Return the (x, y) coordinate for the center point of the cell that contains the specified text.  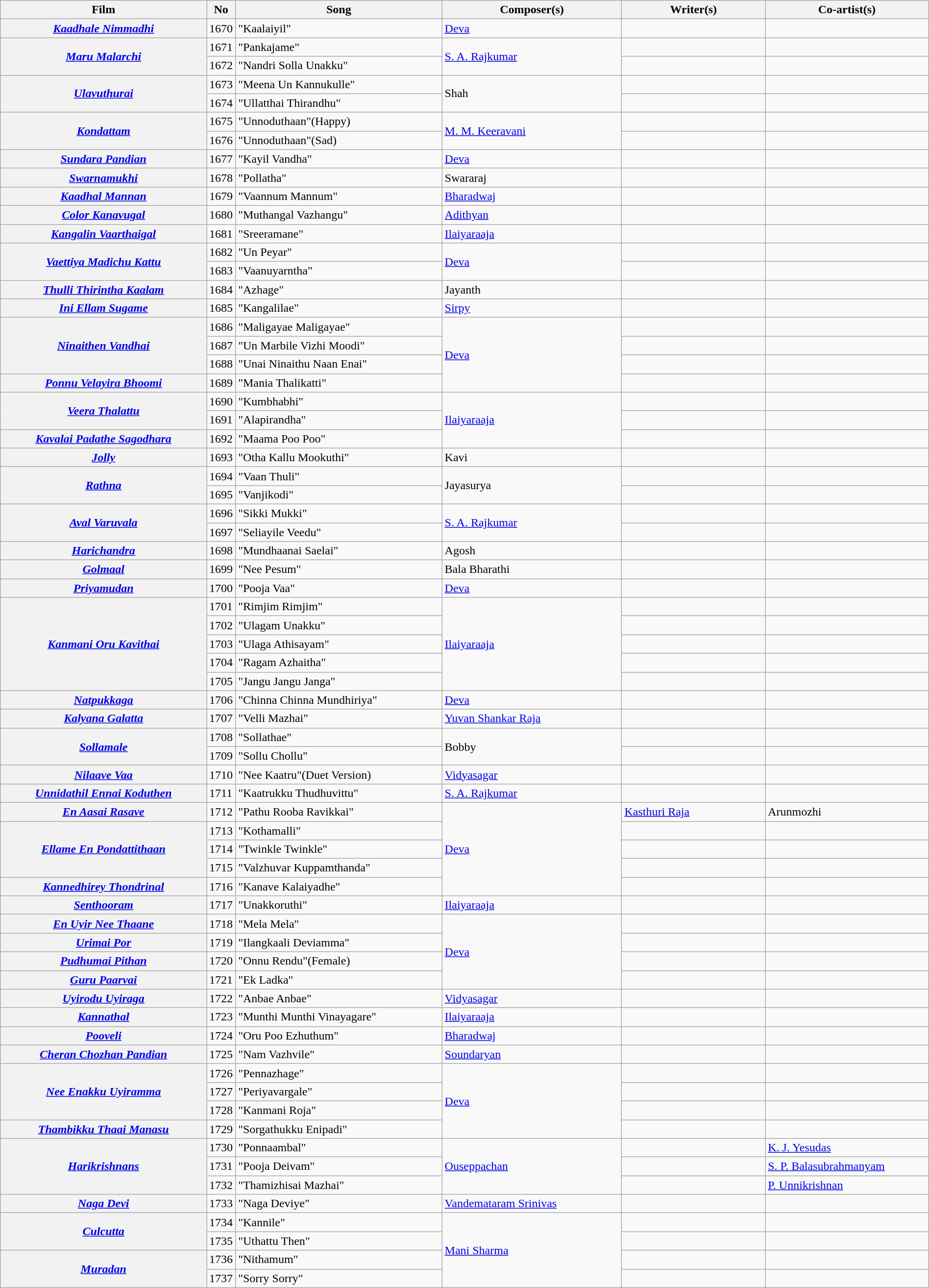
Swarnamukhi (104, 177)
Bobby (532, 746)
P. Unnikrishnan (847, 1185)
"Naga Deviye" (339, 1204)
1714 (221, 849)
Golmaal (104, 570)
"Sorgathukku Enipadi" (339, 1129)
1709 (221, 756)
"Pennazhage" (339, 1073)
"Pooja Deivam" (339, 1166)
Nee Enakku Uyiramma (104, 1091)
1733 (221, 1204)
1679 (221, 196)
"Meena Un Kannukulle" (339, 84)
Writer(s) (694, 10)
Unnidathil Ennai Koduthen (104, 793)
"Sollathae" (339, 737)
Senthooram (104, 905)
1684 (221, 290)
Harikrishnans (104, 1166)
1708 (221, 737)
Song (339, 10)
1706 (221, 700)
1704 (221, 663)
Mani Sharma (532, 1250)
Film (104, 10)
1713 (221, 831)
Muradan (104, 1269)
"Un Marbile Vizhi Moodi" (339, 346)
"Sorry Sorry" (339, 1278)
Kangalin Vaarthaigal (104, 234)
Kavalai Padathe Sagodhara (104, 439)
"Nandri Solla Unakku" (339, 66)
1721 (221, 980)
1678 (221, 177)
1689 (221, 383)
Kannathal (104, 1017)
"Kanave Kalaiyadhe" (339, 887)
1736 (221, 1260)
1676 (221, 140)
"Vanjikodi" (339, 495)
"Ilangkaali Deviamma" (339, 942)
1710 (221, 774)
1672 (221, 66)
1729 (221, 1129)
1698 (221, 551)
1701 (221, 607)
"Kannile" (339, 1222)
1673 (221, 84)
1727 (221, 1091)
Vandemataram Srinivas (532, 1204)
1696 (221, 513)
Uyirodu Uyiraga (104, 998)
"Valzhuvar Kuppamthanda" (339, 868)
"Maligayae Maligayae" (339, 327)
"Thamizhisai Mazhai" (339, 1185)
1677 (221, 159)
1711 (221, 793)
1722 (221, 998)
Nilaave Vaa (104, 774)
Harichandra (104, 551)
1712 (221, 812)
"Vaannum Mannum" (339, 196)
Sollamale (104, 746)
Vaettiya Madichu Kattu (104, 262)
"Ragam Azhaitha" (339, 663)
"Mundhaanai Saelai" (339, 551)
1730 (221, 1148)
Color Kanavugal (104, 215)
"Un Peyar" (339, 252)
Soundaryan (532, 1054)
Guru Paarvai (104, 980)
M. M. Keeravani (532, 131)
1707 (221, 718)
1720 (221, 961)
Natpukkaga (104, 700)
"Vaanuyarntha" (339, 271)
1694 (221, 476)
1705 (221, 681)
1728 (221, 1110)
Kaadhal Mannan (104, 196)
Sundara Pandian (104, 159)
"Jangu Jangu Janga" (339, 681)
Cheran Chozhan Pandian (104, 1054)
1737 (221, 1278)
1691 (221, 420)
1674 (221, 103)
"Ek Ladka" (339, 980)
Kalyana Galatta (104, 718)
1703 (221, 644)
"Kothamalli" (339, 831)
1688 (221, 364)
Composer(s) (532, 10)
"Pathu Rooba Ravikkai" (339, 812)
Shah (532, 94)
Thambikku Thaai Manasu (104, 1129)
"Velli Mazhai" (339, 718)
"Nam Vazhvile" (339, 1054)
Ulavuthurai (104, 94)
Culcutta (104, 1232)
1719 (221, 942)
"Rimjim Rimjim" (339, 607)
1717 (221, 905)
Kannedhirey Thondrinal (104, 887)
Arunmozhi (847, 812)
1700 (221, 588)
Sirpy (532, 308)
"Kayil Vandha" (339, 159)
Aval Varuvala (104, 522)
1725 (221, 1054)
1732 (221, 1185)
Co-artist(s) (847, 10)
1671 (221, 47)
Ouseppachan (532, 1166)
"Unakkoruthi" (339, 905)
1692 (221, 439)
Jolly (104, 457)
Rathna (104, 485)
"Periyavargale" (339, 1091)
"Azhage" (339, 290)
Pooveli (104, 1036)
"Alapirandha" (339, 420)
Jayasurya (532, 485)
Pudhumai Pithan (104, 961)
"Kaatrukku Thudhuvittu" (339, 793)
"Kaalaiyil" (339, 28)
"Otha Kallu Mookuthi" (339, 457)
1682 (221, 252)
"Nee Kaatru"(Duet Version) (339, 774)
"Muthangal Vazhangu" (339, 215)
Swararaj (532, 177)
"Maama Poo Poo" (339, 439)
1690 (221, 401)
Jayanth (532, 290)
Ini Ellam Sugame (104, 308)
1697 (221, 532)
1735 (221, 1241)
Urimai Por (104, 942)
Ellame En Pondattithaan (104, 849)
"Ponnaambal" (339, 1148)
1680 (221, 215)
"Mania Thalikatti" (339, 383)
1702 (221, 625)
Agosh (532, 551)
Priyamudan (104, 588)
Maru Malarchi (104, 56)
"Pooja Vaa" (339, 588)
Kaadhale Nimmadhi (104, 28)
"Anbae Anbae" (339, 998)
1685 (221, 308)
Veera Thalattu (104, 411)
"Unai Ninaithu Naan Enai" (339, 364)
1670 (221, 28)
Kavi (532, 457)
"Ulagam Unakku" (339, 625)
"Kumbhabhi" (339, 401)
"Unnoduthaan"(Happy) (339, 122)
"Pollatha" (339, 177)
1724 (221, 1036)
1699 (221, 570)
1681 (221, 234)
Kanmani Oru Kavithai (104, 644)
"Vaan Thuli" (339, 476)
En Uyir Nee Thaane (104, 924)
"Kangalilae" (339, 308)
Kasthuri Raja (694, 812)
"Pankajame" (339, 47)
Adithyan (532, 215)
Naga Devi (104, 1204)
1726 (221, 1073)
"Chinna Chinna Mundhiriya" (339, 700)
1731 (221, 1166)
"Uthattu Then" (339, 1241)
1687 (221, 346)
1723 (221, 1017)
"Ullatthai Thirandhu" (339, 103)
K. J. Yesudas (847, 1148)
"Ulaga Athisayam" (339, 644)
Ninaithen Vandhai (104, 346)
"Nithamum" (339, 1260)
Ponnu Velayira Bhoomi (104, 383)
1695 (221, 495)
No (221, 10)
1716 (221, 887)
Thulli Thirintha Kaalam (104, 290)
"Sollu Chollu" (339, 756)
1734 (221, 1222)
S. P. Balasubrahmanyam (847, 1166)
1715 (221, 868)
"Sikki Mukki" (339, 513)
"Nee Pesum" (339, 570)
"Twinkle Twinkle" (339, 849)
Kondattam (104, 131)
1683 (221, 271)
"Mela Mela" (339, 924)
1718 (221, 924)
1675 (221, 122)
"Kanmani Roja" (339, 1110)
"Oru Poo Ezhuthum" (339, 1036)
En Aasai Rasave (104, 812)
"Munthi Munthi Vinayagare" (339, 1017)
"Unnoduthaan"(Sad) (339, 140)
1686 (221, 327)
"Onnu Rendu"(Female) (339, 961)
"Seliayile Veedu" (339, 532)
Bala Bharathi (532, 570)
1693 (221, 457)
"Sreeramane" (339, 234)
Yuvan Shankar Raja (532, 718)
